Detect which cell encompasses the target text, then output its (x, y) center coordinate. 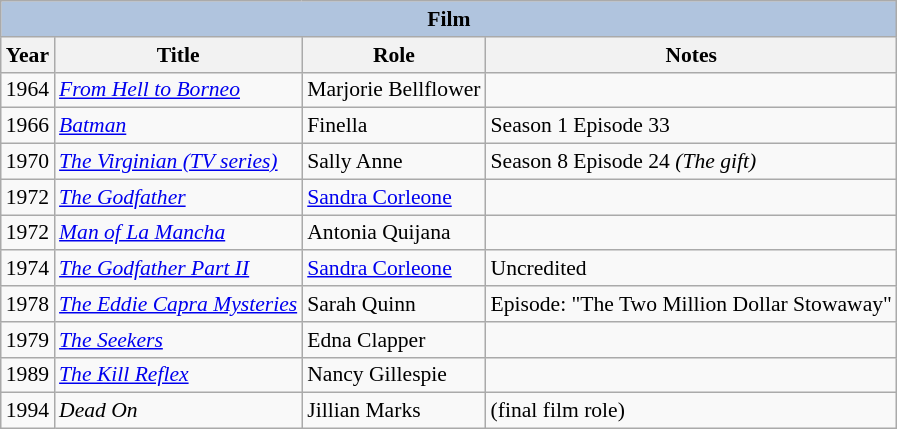
The Eddie Capra Mysteries (178, 304)
1970 (28, 162)
Jillian Marks (394, 411)
1994 (28, 411)
From Hell to Borneo (178, 90)
Sarah Quinn (394, 304)
Season 8 Episode 24 (The gift) (692, 162)
Episode: "The Two Million Dollar Stowaway" (692, 304)
Notes (692, 55)
Title (178, 55)
Marjorie Bellflower (394, 90)
The Kill Reflex (178, 375)
Finella (394, 126)
Antonia Quijana (394, 233)
The Seekers (178, 340)
Year (28, 55)
Uncredited (692, 269)
Sally Anne (394, 162)
Nancy Gillespie (394, 375)
1964 (28, 90)
1974 (28, 269)
Dead On (178, 411)
1979 (28, 340)
The Virginian (TV series) (178, 162)
The Godfather (178, 197)
Edna Clapper (394, 340)
(final film role) (692, 411)
Season 1 Episode 33 (692, 126)
1966 (28, 126)
Film (449, 19)
The Godfather Part II (178, 269)
Man of La Mancha (178, 233)
Role (394, 55)
Batman (178, 126)
1978 (28, 304)
1989 (28, 375)
